Scan for the cell matching the given text and deliver its (X, Y) coordinate at center. 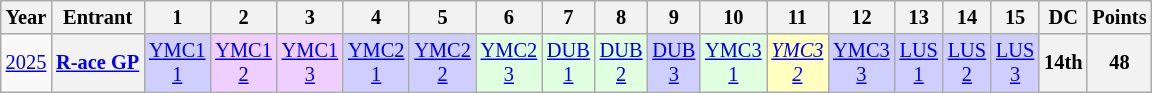
14 (967, 17)
YMC23 (509, 63)
9 (674, 17)
DUB1 (568, 63)
10 (733, 17)
DUB2 (622, 63)
YMC13 (310, 63)
2025 (26, 63)
14th (1063, 63)
LUS2 (967, 63)
Entrant (98, 17)
6 (509, 17)
YMC11 (177, 63)
4 (376, 17)
11 (797, 17)
13 (919, 17)
YMC32 (797, 63)
Year (26, 17)
7 (568, 17)
3 (310, 17)
YMC33 (861, 63)
8 (622, 17)
R-ace GP (98, 63)
DC (1063, 17)
15 (1015, 17)
Points (1119, 17)
48 (1119, 63)
12 (861, 17)
YMC22 (442, 63)
LUS1 (919, 63)
DUB3 (674, 63)
YMC21 (376, 63)
YMC31 (733, 63)
LUS3 (1015, 63)
1 (177, 17)
5 (442, 17)
YMC12 (243, 63)
2 (243, 17)
